Locate the cell with the specified text and output its (X, Y) center coordinate. 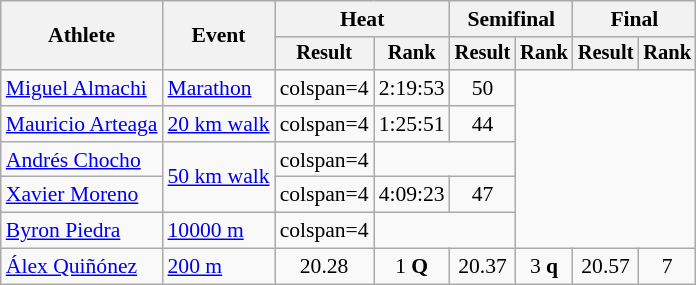
20 km walk (219, 124)
Andrés Chocho (82, 160)
20.57 (606, 267)
10000 m (219, 231)
Event (219, 36)
Athlete (82, 36)
20.37 (483, 267)
Miguel Almachi (82, 88)
44 (483, 124)
1 Q (412, 267)
Semifinal (512, 19)
3 q (544, 267)
Álex Quiñónez (82, 267)
20.28 (324, 267)
1:25:51 (412, 124)
50 km walk (219, 178)
Mauricio Arteaga (82, 124)
200 m (219, 267)
7 (667, 267)
Byron Piedra (82, 231)
50 (483, 88)
Final (634, 19)
2:19:53 (412, 88)
4:09:23 (412, 195)
Marathon (219, 88)
Xavier Moreno (82, 195)
Heat (362, 19)
47 (483, 195)
